Capture the cell that displays the provided text and extract its [x, y] central coordinate. 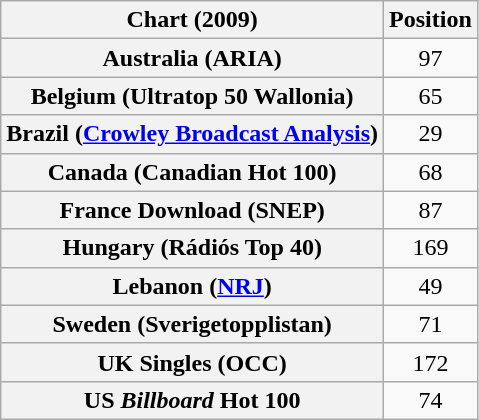
169 [431, 248]
US Billboard Hot 100 [192, 400]
68 [431, 172]
65 [431, 96]
Australia (ARIA) [192, 58]
29 [431, 134]
87 [431, 210]
49 [431, 286]
Belgium (Ultratop 50 Wallonia) [192, 96]
Chart (2009) [192, 20]
Sweden (Sverigetopplistan) [192, 324]
74 [431, 400]
71 [431, 324]
Canada (Canadian Hot 100) [192, 172]
Position [431, 20]
UK Singles (OCC) [192, 362]
172 [431, 362]
97 [431, 58]
Brazil (Crowley Broadcast Analysis) [192, 134]
France Download (SNEP) [192, 210]
Lebanon (NRJ) [192, 286]
Hungary (Rádiós Top 40) [192, 248]
